Search for the cell housing the specified text and yield its (X, Y) center coordinate. 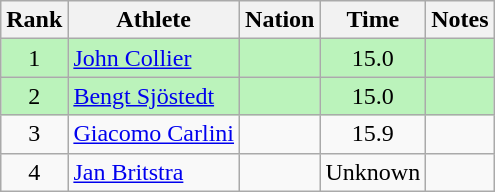
Athlete (154, 20)
Nation (280, 20)
Rank (34, 20)
15.9 (373, 134)
Giacomo Carlini (154, 134)
1 (34, 58)
Bengt Sjöstedt (154, 96)
Time (373, 20)
Notes (460, 20)
John Collier (154, 58)
3 (34, 134)
4 (34, 172)
Jan Britstra (154, 172)
2 (34, 96)
Unknown (373, 172)
